Return the [x, y] coordinate for the center point of the cell that contains the specified text.  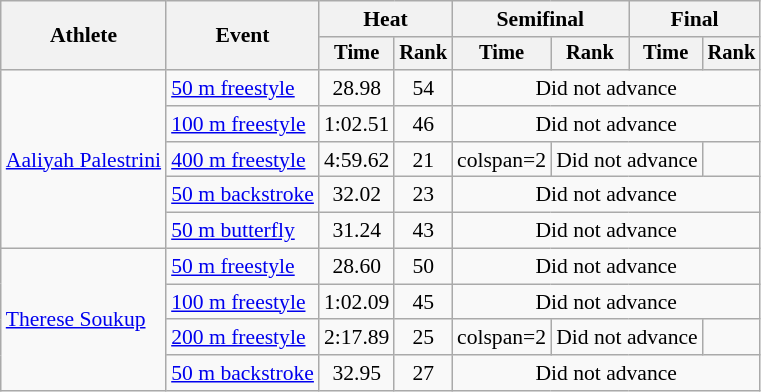
50 [423, 267]
50 m butterfly [242, 231]
27 [423, 373]
Aaliyah Palestrini [84, 159]
28.60 [356, 267]
1:02.51 [356, 124]
32.95 [356, 373]
32.02 [356, 195]
Athlete [84, 36]
Therese Soukup [84, 320]
31.24 [356, 231]
54 [423, 88]
Heat [386, 19]
Semifinal [540, 19]
23 [423, 195]
2:17.89 [356, 338]
45 [423, 302]
Final [695, 19]
Event [242, 36]
43 [423, 231]
1:02.09 [356, 302]
200 m freestyle [242, 338]
400 m freestyle [242, 160]
25 [423, 338]
28.98 [356, 88]
4:59.62 [356, 160]
21 [423, 160]
46 [423, 124]
